Search for the cell housing the specified text and yield its [x, y] center coordinate. 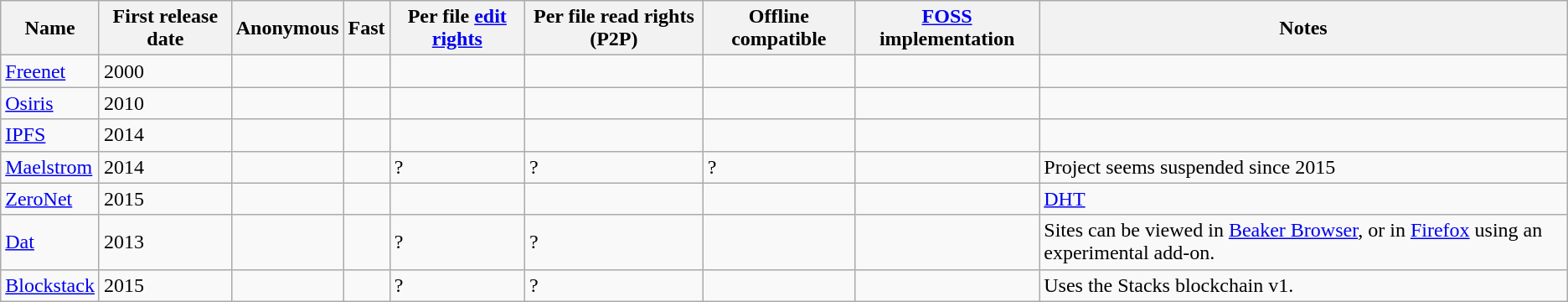
Anonymous [287, 29]
2010 [165, 103]
Project seems suspended since 2015 [1303, 167]
Per file edit rights [457, 29]
Uses the Stacks blockchain v1. [1303, 285]
FOSS implementation [946, 29]
First release date [165, 29]
Sites can be viewed in Beaker Browser, or in Firefox using an experimental add-on. [1303, 242]
Offline compatible [779, 29]
Fast [367, 29]
IPFS [50, 135]
Per file read rights (P2P) [613, 29]
2000 [165, 71]
Notes [1303, 29]
2013 [165, 242]
ZeroNet [50, 199]
Blockstack [50, 285]
Dat [50, 242]
DHT [1303, 199]
Name [50, 29]
Freenet [50, 71]
Maelstrom [50, 167]
Osiris [50, 103]
